For the text-containing cell, return its midpoint in (X, Y) coordinate format. 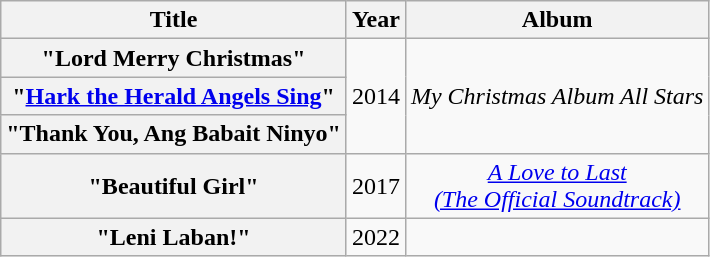
"Thank You, Ang Babait Ninyo" (174, 134)
"Hark the Herald Angels Sing" (174, 96)
My Christmas Album All Stars (557, 96)
A Love to Last(The Official Soundtrack) (557, 186)
2014 (376, 96)
2022 (376, 237)
2017 (376, 186)
"Beautiful Girl" (174, 186)
Title (174, 20)
"Lord Merry Christmas" (174, 58)
Album (557, 20)
Year (376, 20)
"Leni Laban!" (174, 237)
